Output the (x, y) coordinate of the center of the cell containing the given text.  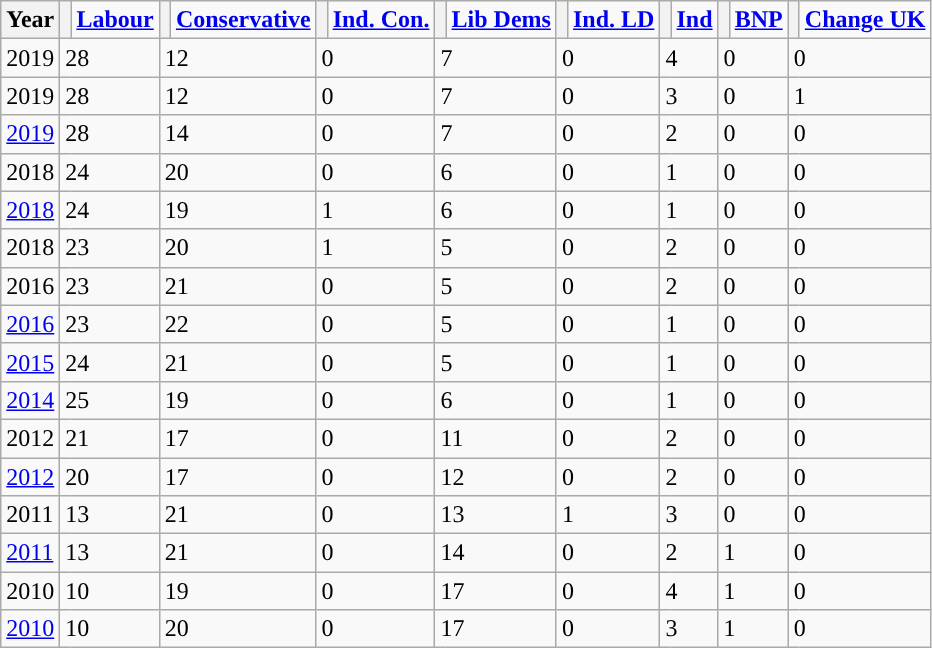
22 (238, 324)
2014 (30, 400)
11 (496, 438)
2015 (30, 362)
Change UK (865, 20)
Ind. Con. (381, 20)
Conservative (243, 20)
Ind (694, 20)
Lib Dems (501, 20)
Ind. LD (613, 20)
Year (30, 20)
Labour (115, 20)
BNP (758, 20)
25 (110, 400)
